Determine the (x, y) coordinate at the center of the cell enclosing the given text.  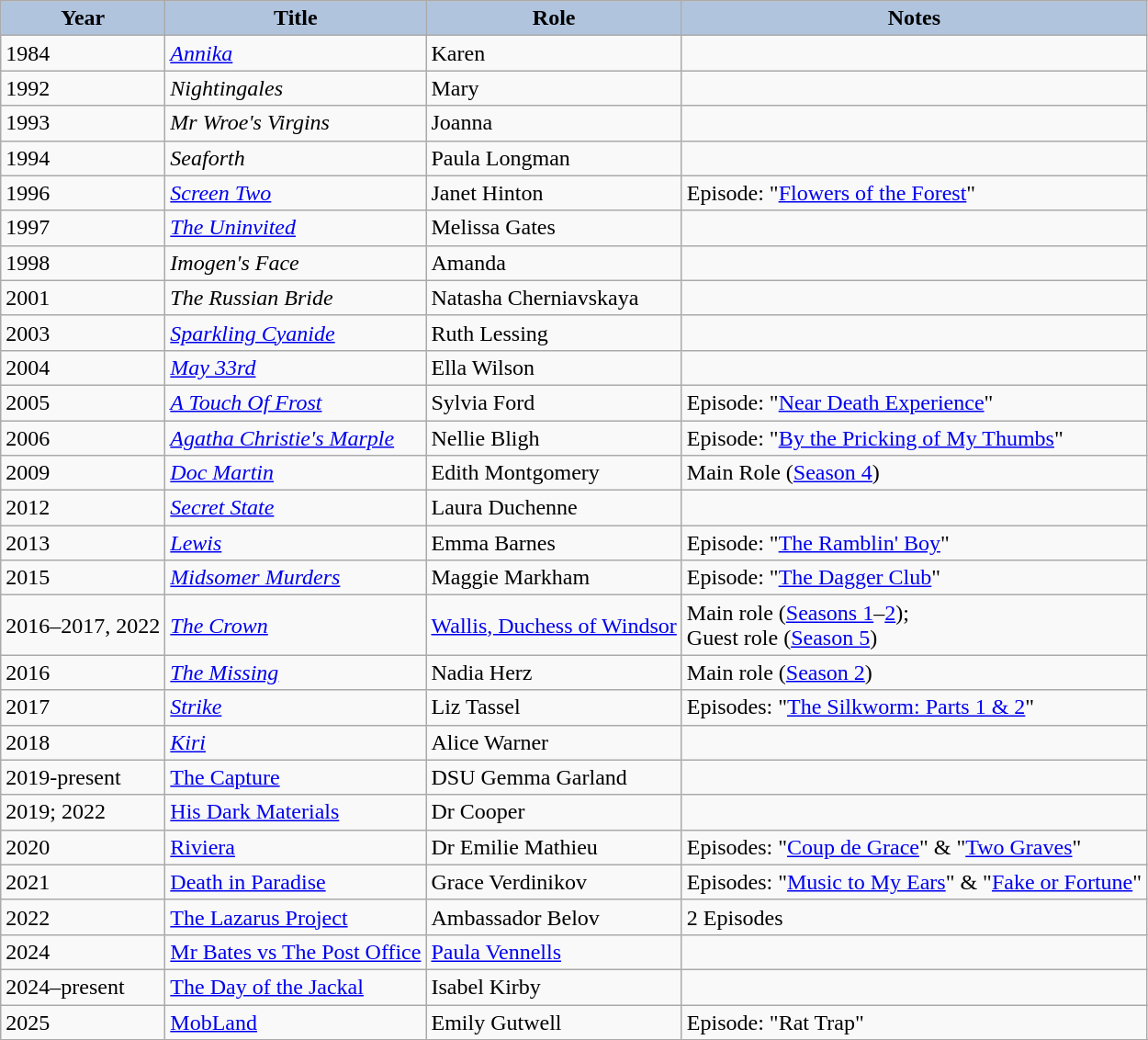
Kiri (296, 742)
2015 (83, 578)
Emily Gutwell (554, 1023)
Lewis (296, 543)
1992 (83, 88)
The Capture (296, 777)
The Lazarus Project (296, 917)
Isabel Kirby (554, 987)
2021 (83, 882)
2020 (83, 847)
The Crown (296, 625)
Nadia Herz (554, 673)
Mr Bates vs The Post Office (296, 952)
2019-present (83, 777)
2025 (83, 1023)
Grace Verdinikov (554, 882)
2016–2017, 2022 (83, 625)
Death in Paradise (296, 882)
Nightingales (296, 88)
Main Role (Season 4) (914, 473)
Year (83, 18)
Natasha Cherniavskaya (554, 298)
Notes (914, 18)
Mary (554, 88)
Riviera (296, 847)
Episode: "Rat Trap" (914, 1023)
Main role (Season 2) (914, 673)
DSU Gemma Garland (554, 777)
Agatha Christie's Marple (296, 438)
2024 (83, 952)
Janet Hinton (554, 193)
2006 (83, 438)
Ruth Lessing (554, 333)
Paula Vennells (554, 952)
Doc Martin (296, 473)
Seaforth (296, 158)
Strike (296, 707)
Imogen's Face (296, 263)
Episode: "Near Death Experience" (914, 402)
Annika (296, 53)
Melissa Gates (554, 228)
2022 (83, 917)
Mr Wroe's Virgins (296, 123)
Laura Duchenne (554, 508)
Episode: "By the Pricking of My Thumbs" (914, 438)
Amanda (554, 263)
2012 (83, 508)
Episode: "Flowers of the Forest" (914, 193)
1994 (83, 158)
His Dark Materials (296, 812)
1984 (83, 53)
Liz Tassel (554, 707)
Joanna (554, 123)
2024–present (83, 987)
Episodes: "Coup de Grace" & "Two Graves" (914, 847)
MobLand (296, 1023)
2019; 2022 (83, 812)
Sparkling Cyanide (296, 333)
Edith Montgomery (554, 473)
2001 (83, 298)
Wallis, Duchess of Windsor (554, 625)
2 Episodes (914, 917)
Main role (Seasons 1–2);Guest role (Season 5) (914, 625)
May 33rd (296, 367)
Screen Two (296, 193)
2005 (83, 402)
Karen (554, 53)
1993 (83, 123)
2017 (83, 707)
The Russian Bride (296, 298)
2004 (83, 367)
Nellie Bligh (554, 438)
Dr Cooper (554, 812)
Episode: "The Dagger Club" (914, 578)
2013 (83, 543)
Midsomer Murders (296, 578)
Episodes: "The Silkworm: Parts 1 & 2" (914, 707)
2003 (83, 333)
Title (296, 18)
2016 (83, 673)
Paula Longman (554, 158)
Ambassador Belov (554, 917)
Ella Wilson (554, 367)
The Uninvited (296, 228)
Episode: "The Ramblin' Boy" (914, 543)
A Touch Of Frost (296, 402)
Secret State (296, 508)
The Day of the Jackal (296, 987)
2009 (83, 473)
1996 (83, 193)
2018 (83, 742)
Role (554, 18)
Episodes: "Music to My Ears" & "Fake or Fortune" (914, 882)
Emma Barnes (554, 543)
Sylvia Ford (554, 402)
1998 (83, 263)
Maggie Markham (554, 578)
Alice Warner (554, 742)
Dr Emilie Mathieu (554, 847)
The Missing (296, 673)
1997 (83, 228)
